Locate the cell with the specified text and output its (X, Y) center coordinate. 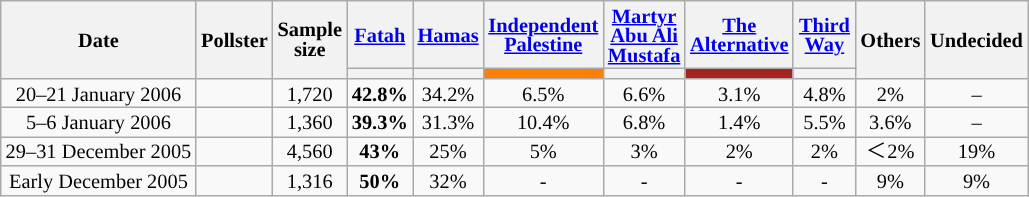
31.3% (448, 122)
Fatah (380, 34)
Early December 2005 (98, 180)
Others (891, 39)
5.5% (824, 122)
Undecided (976, 39)
The Alternative (739, 34)
43% (380, 150)
Hamas (448, 34)
10.4% (543, 122)
50% (380, 180)
6.6% (644, 92)
19% (976, 150)
Martyr Abu Ali Mustafa (644, 34)
5–6 January 2006 (98, 122)
4,560 (310, 150)
34.2% (448, 92)
3.1% (739, 92)
25% (448, 150)
20–21 January 2006 (98, 92)
＜2% (891, 150)
1,720 (310, 92)
Pollster (234, 39)
39.3% (380, 122)
Third Way (824, 34)
6.5% (543, 92)
42.8% (380, 92)
1,360 (310, 122)
Samplesize (310, 39)
Independent Palestine (543, 34)
1.4% (739, 122)
1,316 (310, 180)
32% (448, 180)
Date (98, 39)
5% (543, 150)
3.6% (891, 122)
4.8% (824, 92)
3% (644, 150)
6.8% (644, 122)
29–31 December 2005 (98, 150)
